Extract the [x, y] coordinate from the center of the cell holding the provided text.  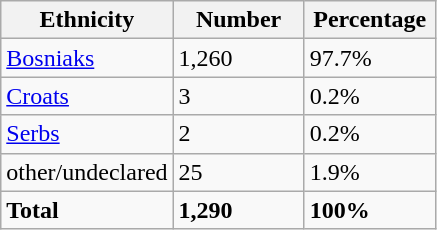
Serbs [87, 134]
other/undeclared [87, 172]
1.9% [370, 172]
97.7% [370, 58]
3 [238, 96]
1,290 [238, 210]
100% [370, 210]
Number [238, 20]
Percentage [370, 20]
1,260 [238, 58]
Croats [87, 96]
Bosniaks [87, 58]
Total [87, 210]
2 [238, 134]
Ethnicity [87, 20]
25 [238, 172]
